Output the (X, Y) coordinate of the center of the cell containing the given text.  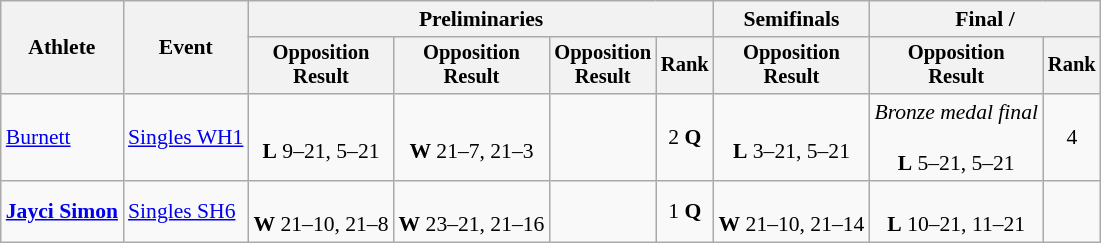
Jayci Simon (62, 212)
1 Q (685, 212)
Bronze medal finalL 5–21, 5–21 (956, 138)
Semifinals (792, 19)
2 Q (685, 138)
Event (186, 48)
Singles SH6 (186, 212)
W 21–10, 21–8 (320, 212)
W 21–10, 21–14 (792, 212)
Athlete (62, 48)
W 23–21, 21–16 (472, 212)
4 (1072, 138)
Singles WH1 (186, 138)
Preliminaries (480, 19)
Final / (984, 19)
L 3–21, 5–21 (792, 138)
W 21–7, 21–3 (472, 138)
L 10–21, 11–21 (956, 212)
L 9–21, 5–21 (320, 138)
Burnett (62, 138)
